Find where the given text appears and provide that cell's center as [X, Y] coordinate. 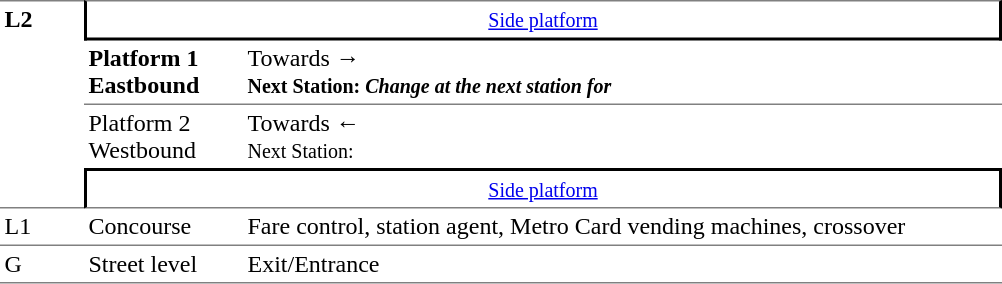
G [42, 264]
Platform 2Westbound [164, 136]
Concourse [164, 226]
Street level [164, 264]
Towards ← Next Station: [622, 136]
Exit/Entrance [622, 264]
Fare control, station agent, Metro Card vending machines, crossover [622, 226]
Platform 1Eastbound [164, 72]
L2 [42, 104]
L1 [42, 226]
Towards → Next Station: Change at the next station for [622, 72]
